Extract the [x, y] coordinate from the center of the cell holding the provided text.  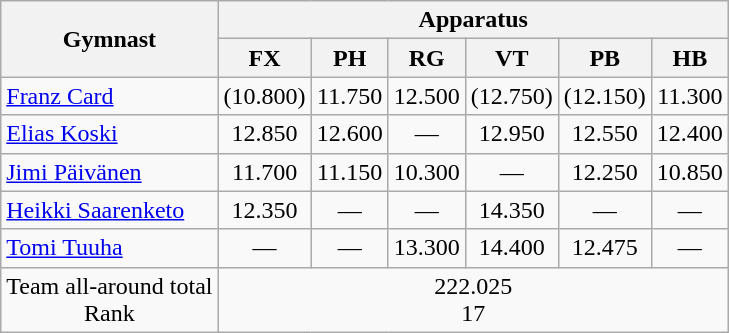
12.850 [264, 134]
RG [426, 58]
14.350 [512, 210]
PH [350, 58]
12.250 [604, 172]
12.475 [604, 248]
12.550 [604, 134]
Franz Card [110, 96]
11.700 [264, 172]
Apparatus [473, 20]
11.150 [350, 172]
12.350 [264, 210]
PB [604, 58]
13.300 [426, 248]
(12.150) [604, 96]
12.600 [350, 134]
HB [690, 58]
Elias Koski [110, 134]
11.300 [690, 96]
Jimi Päivänen [110, 172]
10.850 [690, 172]
11.750 [350, 96]
Gymnast [110, 39]
FX [264, 58]
12.950 [512, 134]
10.300 [426, 172]
(12.750) [512, 96]
Tomi Tuuha [110, 248]
VT [512, 58]
14.400 [512, 248]
12.500 [426, 96]
Team all-around totalRank [110, 300]
Heikki Saarenketo [110, 210]
222.02517 [473, 300]
12.400 [690, 134]
(10.800) [264, 96]
